Search for the cell housing the specified text and yield its (X, Y) center coordinate. 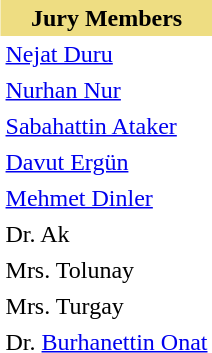
Mrs. Tolunay (106, 270)
Davut Ergün (106, 162)
Jury Members (106, 18)
Sabahattin Ataker (106, 126)
Nejat Duru (106, 54)
Dr. Ak (106, 234)
Nurhan Nur (106, 90)
Mehmet Dinler (106, 198)
Mrs. Turgay (106, 306)
